Output the [X, Y] coordinate of the center of the cell containing the given text.  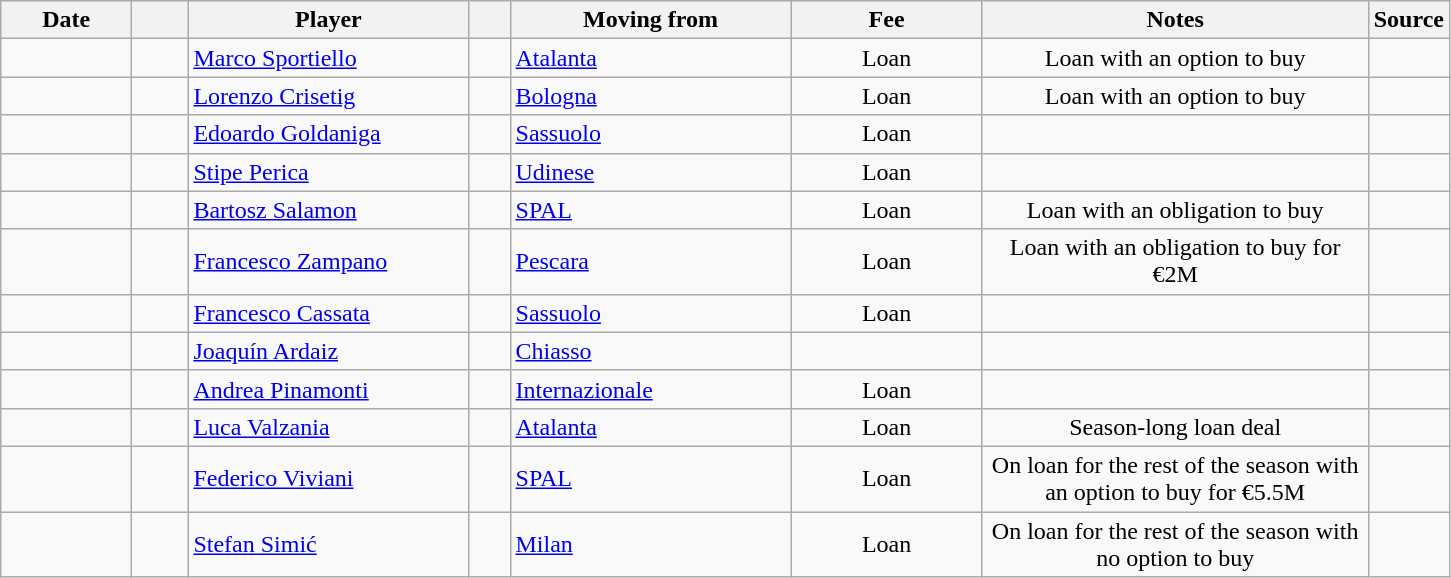
Bartosz Salamon [328, 210]
Stipe Perica [328, 172]
Marco Sportiello [328, 58]
Federico Viviani [328, 478]
Francesco Cassata [328, 313]
Player [328, 20]
Source [1408, 20]
Luca Valzania [328, 427]
Chiasso [650, 351]
Fee [886, 20]
Internazionale [650, 389]
Date [66, 20]
On loan for the rest of the season with an option to buy for €5.5M [1175, 478]
Stefan Simić [328, 544]
Udinese [650, 172]
Edoardo Goldaniga [328, 134]
Loan with an obligation to buy [1175, 210]
Andrea Pinamonti [328, 389]
Joaquín Ardaiz [328, 351]
Notes [1175, 20]
Pescara [650, 262]
Lorenzo Crisetig [328, 96]
Moving from [650, 20]
On loan for the rest of the season with no option to buy [1175, 544]
Francesco Zampano [328, 262]
Season-long loan deal [1175, 427]
Bologna [650, 96]
Milan [650, 544]
Loan with an obligation to buy for €2M [1175, 262]
